Determine the (x, y) coordinate at the center of the cell enclosing the given text.  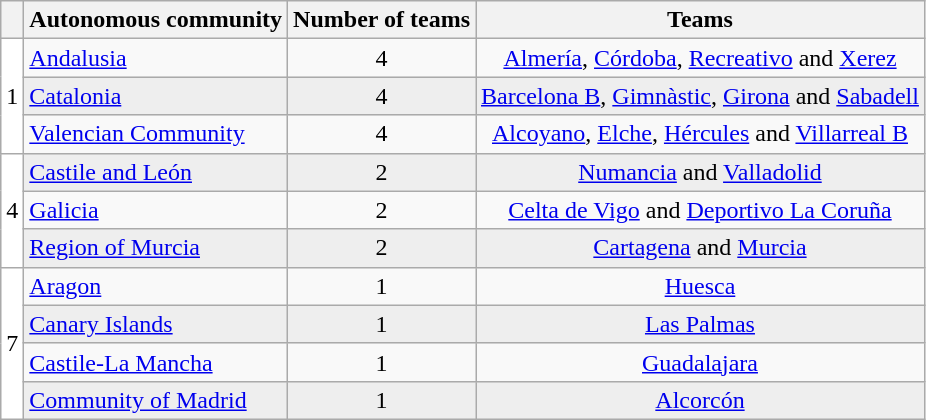
Number of teams (382, 20)
Huesca (700, 286)
Barcelona B, Gimnàstic, Girona and Sabadell (700, 96)
Valencian Community (156, 134)
Almería, Córdoba, Recreativo and Xerez (700, 58)
7 (12, 343)
Autonomous community (156, 20)
Castile-La Mancha (156, 362)
Region of Murcia (156, 248)
Catalonia (156, 96)
Aragon (156, 286)
Teams (700, 20)
Alcorcón (700, 400)
Community of Madrid (156, 400)
Las Palmas (700, 324)
Castile and León (156, 172)
Cartagena and Murcia (700, 248)
Canary Islands (156, 324)
Celta de Vigo and Deportivo La Coruña (700, 210)
Guadalajara (700, 362)
Andalusia (156, 58)
Numancia and Valladolid (700, 172)
Galicia (156, 210)
Alcoyano, Elche, Hércules and Villarreal B (700, 134)
